Search for the cell housing the specified text and yield its (X, Y) center coordinate. 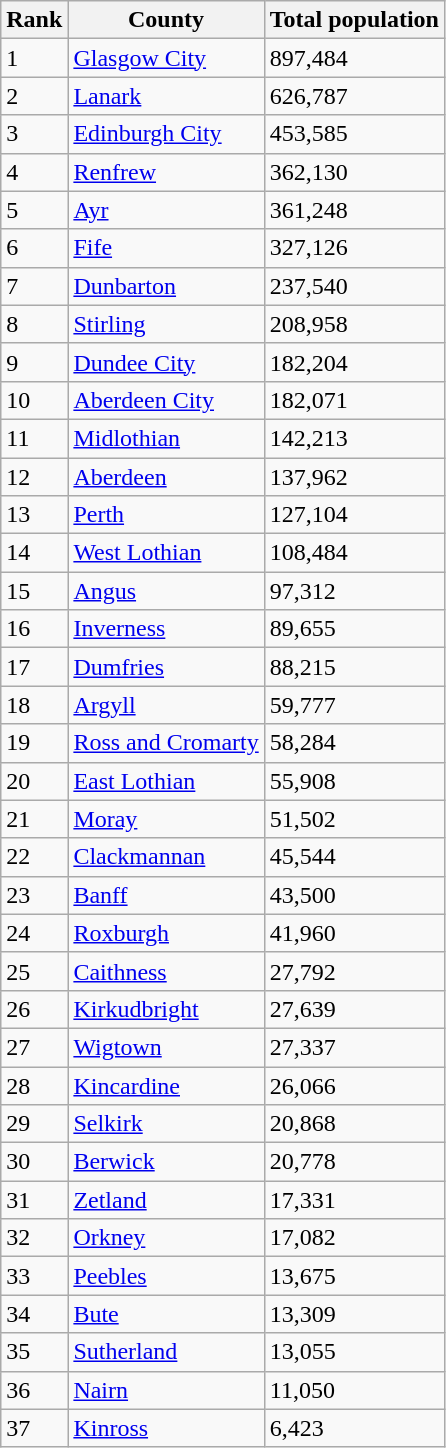
27,639 (354, 1009)
55,908 (354, 781)
13,055 (354, 1352)
361,248 (354, 210)
27,337 (354, 1047)
Banff (166, 895)
Selkirk (166, 1124)
137,962 (354, 477)
Ross and Cromarty (166, 743)
Moray (166, 819)
Angus (166, 591)
Peebles (166, 1276)
6,423 (354, 1428)
58,284 (354, 743)
59,777 (354, 705)
Rank (34, 20)
1 (34, 58)
7 (34, 286)
Zetland (166, 1200)
Midlothian (166, 438)
15 (34, 591)
12 (34, 477)
6 (34, 248)
20,778 (354, 1162)
Lanark (166, 96)
28 (34, 1085)
11 (34, 438)
27 (34, 1047)
9 (34, 362)
16 (34, 629)
51,502 (354, 819)
22 (34, 857)
45,544 (354, 857)
Dumfries (166, 667)
Orkney (166, 1238)
Wigtown (166, 1047)
35 (34, 1352)
24 (34, 933)
Glasgow City (166, 58)
County (166, 20)
Kinross (166, 1428)
127,104 (354, 515)
13 (34, 515)
Fife (166, 248)
34 (34, 1314)
26 (34, 1009)
897,484 (354, 58)
43,500 (354, 895)
Nairn (166, 1390)
East Lothian (166, 781)
Perth (166, 515)
36 (34, 1390)
626,787 (354, 96)
Aberdeen City (166, 400)
Sutherland (166, 1352)
14 (34, 553)
182,204 (354, 362)
25 (34, 971)
21 (34, 819)
20,868 (354, 1124)
327,126 (354, 248)
17 (34, 667)
37 (34, 1428)
Caithness (166, 971)
208,958 (354, 324)
89,655 (354, 629)
13,309 (354, 1314)
142,213 (354, 438)
32 (34, 1238)
182,071 (354, 400)
Inverness (166, 629)
Edinburgh City (166, 134)
Dundee City (166, 362)
33 (34, 1276)
Argyll (166, 705)
362,130 (354, 172)
27,792 (354, 971)
Aberdeen (166, 477)
23 (34, 895)
Clackmannan (166, 857)
Kincardine (166, 1085)
Berwick (166, 1162)
18 (34, 705)
Kirkudbright (166, 1009)
8 (34, 324)
31 (34, 1200)
26,066 (354, 1085)
10 (34, 400)
108,484 (354, 553)
4 (34, 172)
29 (34, 1124)
17,331 (354, 1200)
453,585 (354, 134)
20 (34, 781)
Ayr (166, 210)
West Lothian (166, 553)
Bute (166, 1314)
Total population (354, 20)
17,082 (354, 1238)
Roxburgh (166, 933)
41,960 (354, 933)
30 (34, 1162)
97,312 (354, 591)
19 (34, 743)
Dunbarton (166, 286)
88,215 (354, 667)
3 (34, 134)
13,675 (354, 1276)
237,540 (354, 286)
2 (34, 96)
Renfrew (166, 172)
5 (34, 210)
Stirling (166, 324)
11,050 (354, 1390)
